Pinpoint the cell where the given text exists, returning its [X, Y] midpoint coordinate. 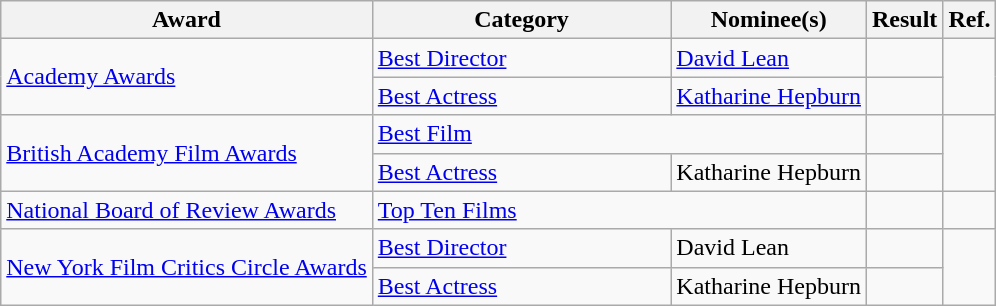
Category [522, 20]
Best Film [619, 134]
British Academy Film Awards [187, 153]
National Board of Review Awards [187, 210]
Result [904, 20]
New York Film Critics Circle Awards [187, 267]
Academy Awards [187, 77]
Ref. [970, 20]
Nominee(s) [769, 20]
Award [187, 20]
Top Ten Films [619, 210]
